Extract the (x, y) coordinate from the center of the cell holding the provided text.  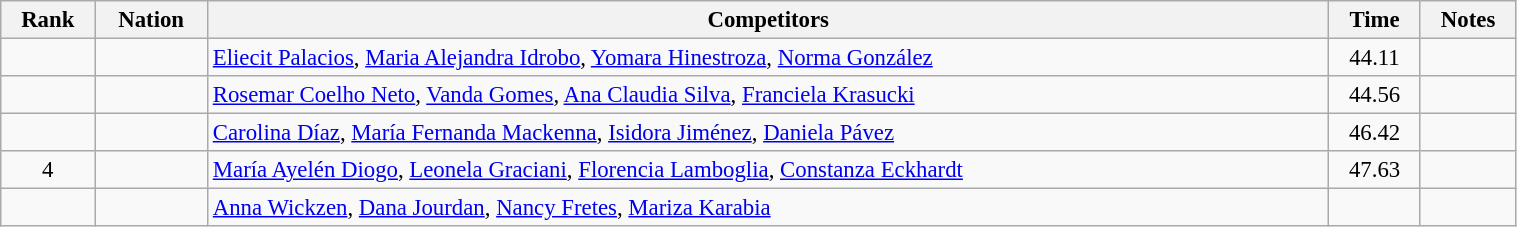
Anna Wickzen, Dana Jourdan, Nancy Fretes, Mariza Karabia (768, 208)
Rank (48, 20)
44.11 (1374, 58)
Rosemar Coelho Neto, Vanda Gomes, Ana Claudia Silva, Franciela Krasucki (768, 95)
44.56 (1374, 95)
4 (48, 170)
Nation (152, 20)
Eliecit Palacios, Maria Alejandra Idrobo, Yomara Hinestroza, Norma González (768, 58)
47.63 (1374, 170)
Time (1374, 20)
María Ayelén Diogo, Leonela Graciani, Florencia Lamboglia, Constanza Eckhardt (768, 170)
Notes (1468, 20)
46.42 (1374, 133)
Carolina Díaz, María Fernanda Mackenna, Isidora Jiménez, Daniela Pávez (768, 133)
Competitors (768, 20)
